Capture the cell that displays the provided text and extract its [X, Y] central coordinate. 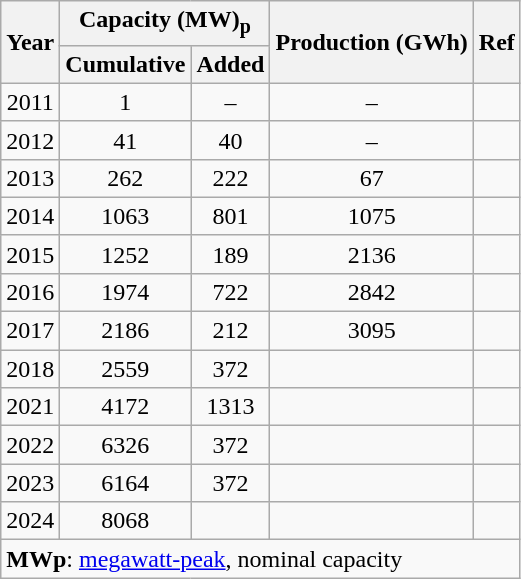
212 [230, 331]
2559 [126, 369]
8068 [126, 521]
2013 [30, 178]
1 [126, 102]
2136 [372, 254]
2014 [30, 216]
3095 [372, 331]
2842 [372, 292]
2015 [30, 254]
1313 [230, 407]
801 [230, 216]
2016 [30, 292]
2021 [30, 407]
Ref [496, 42]
1075 [372, 216]
2018 [30, 369]
1974 [126, 292]
6164 [126, 483]
2022 [30, 445]
Production (GWh) [372, 42]
2186 [126, 331]
67 [372, 178]
1063 [126, 216]
Capacity (MW)p [165, 23]
MWp: megawatt-peak, nominal capacity [261, 559]
722 [230, 292]
2017 [30, 331]
4172 [126, 407]
40 [230, 140]
222 [230, 178]
Cumulative [126, 64]
262 [126, 178]
2011 [30, 102]
1252 [126, 254]
Year [30, 42]
2023 [30, 483]
2012 [30, 140]
6326 [126, 445]
Added [230, 64]
189 [230, 254]
41 [126, 140]
2024 [30, 521]
